For the text-containing cell, return its midpoint in (X, Y) coordinate format. 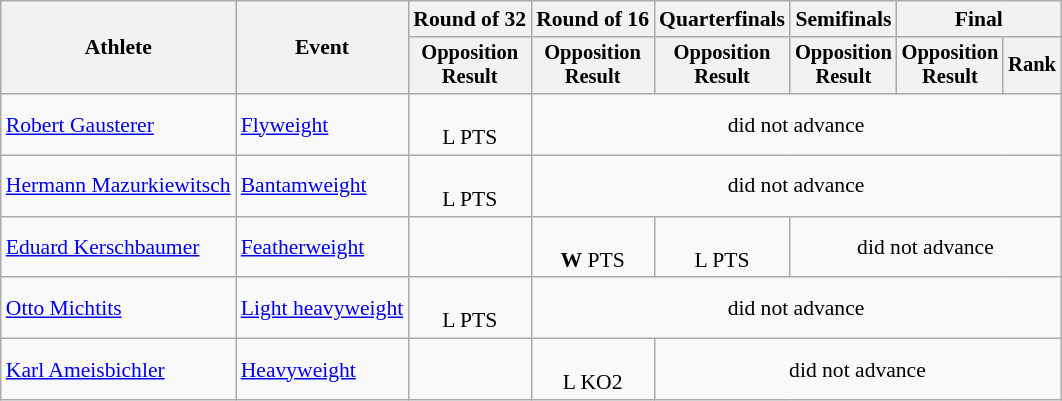
Featherweight (322, 248)
Quarterfinals (722, 19)
Athlete (118, 48)
Final (979, 19)
Heavyweight (322, 370)
Flyweight (322, 124)
Bantamweight (322, 186)
Event (322, 48)
L KO2 (592, 370)
Semifinals (844, 19)
Karl Ameisbichler (118, 370)
W PTS (592, 248)
Eduard Kerschbaumer (118, 248)
Hermann Mazurkiewitsch (118, 186)
Robert Gausterer (118, 124)
Rank (1032, 66)
Light heavyweight (322, 308)
Round of 32 (470, 19)
Round of 16 (592, 19)
Otto Michtits (118, 308)
